Return (x, y) of the center of cell containing provided text 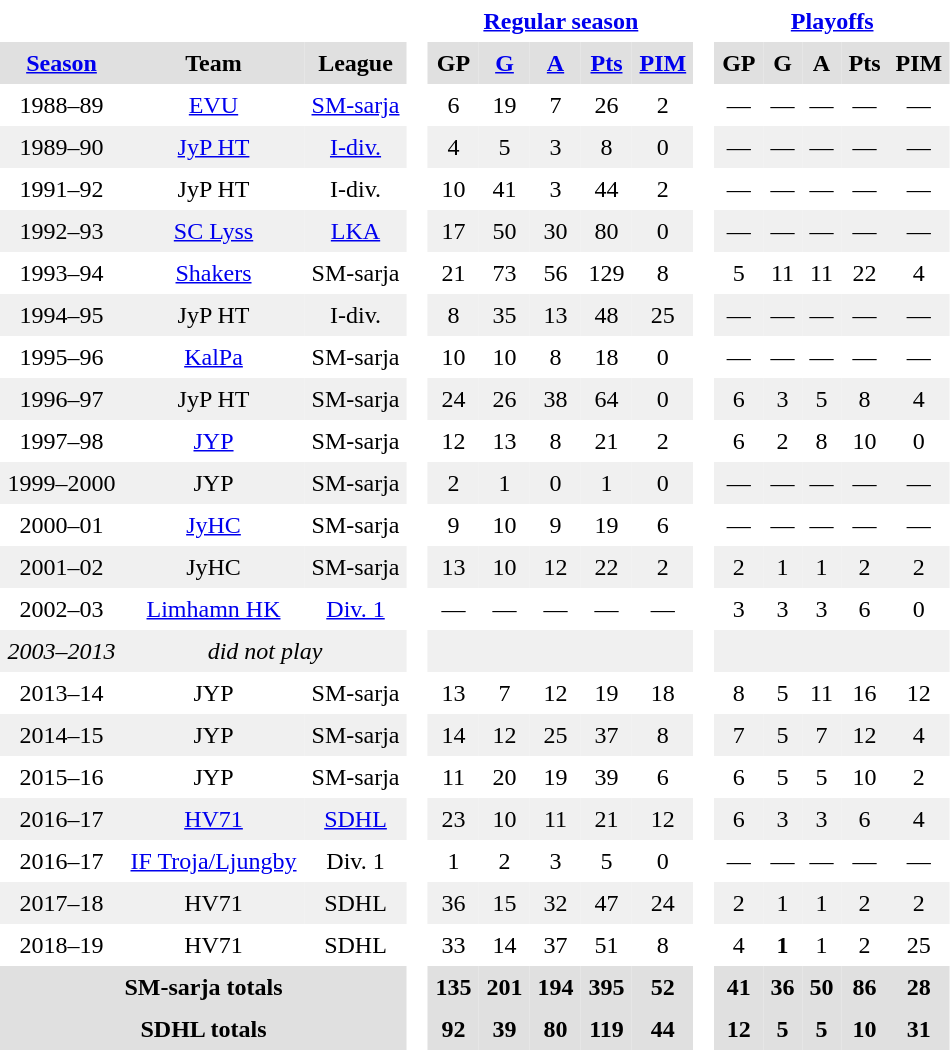
SM-sarja totals (204, 987)
73 (504, 273)
32 (556, 903)
33 (454, 945)
194 (556, 987)
KalPa (214, 357)
LKA (356, 231)
League (356, 63)
17 (454, 231)
2000–01 (62, 525)
30 (556, 231)
SC Lyss (214, 231)
395 (606, 987)
129 (606, 273)
1991–92 (62, 189)
47 (606, 903)
did not play (265, 651)
92 (454, 1029)
Season (62, 63)
Team (214, 63)
Shakers (214, 273)
IF Troja/Ljungby (214, 861)
35 (504, 315)
EVU (214, 105)
135 (454, 987)
64 (606, 399)
2013–14 (62, 693)
28 (919, 987)
2015–16 (62, 777)
2018–19 (62, 945)
51 (606, 945)
1989–90 (62, 147)
Limhamn HK (214, 609)
1997–98 (62, 441)
Playoffs (832, 21)
15 (504, 903)
1999–2000 (62, 483)
119 (606, 1029)
52 (663, 987)
31 (919, 1029)
2017–18 (62, 903)
2014–15 (62, 735)
SDHL totals (204, 1029)
23 (454, 819)
2003–2013 (62, 651)
1993–94 (62, 273)
201 (504, 987)
1992–93 (62, 231)
16 (864, 693)
1994–95 (62, 315)
56 (556, 273)
1996–97 (62, 399)
Regular season (561, 21)
2001–02 (62, 567)
1995–96 (62, 357)
86 (864, 987)
2002–03 (62, 609)
20 (504, 777)
38 (556, 399)
48 (606, 315)
1988–89 (62, 105)
